From the cell containing the given text, extract its center point as (X, Y) coordinate. 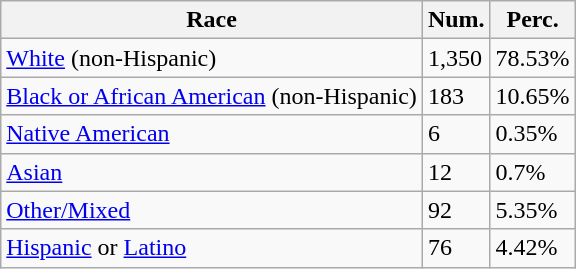
White (non-Hispanic) (212, 58)
12 (456, 172)
4.42% (532, 248)
Hispanic or Latino (212, 248)
5.35% (532, 210)
0.7% (532, 172)
92 (456, 210)
10.65% (532, 96)
Black or African American (non-Hispanic) (212, 96)
Num. (456, 20)
Race (212, 20)
Asian (212, 172)
6 (456, 134)
Other/Mixed (212, 210)
Native American (212, 134)
76 (456, 248)
183 (456, 96)
1,350 (456, 58)
78.53% (532, 58)
Perc. (532, 20)
0.35% (532, 134)
